Detect which cell encompasses the target text, then output its [x, y] center coordinate. 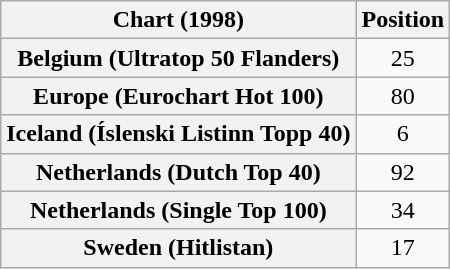
Europe (Eurochart Hot 100) [178, 96]
25 [403, 58]
Position [403, 20]
Chart (1998) [178, 20]
80 [403, 96]
Belgium (Ultratop 50 Flanders) [178, 58]
Netherlands (Dutch Top 40) [178, 172]
92 [403, 172]
34 [403, 210]
17 [403, 248]
Iceland (Íslenski Listinn Topp 40) [178, 134]
6 [403, 134]
Sweden (Hitlistan) [178, 248]
Netherlands (Single Top 100) [178, 210]
